Return (X, Y) of the center of cell containing provided text 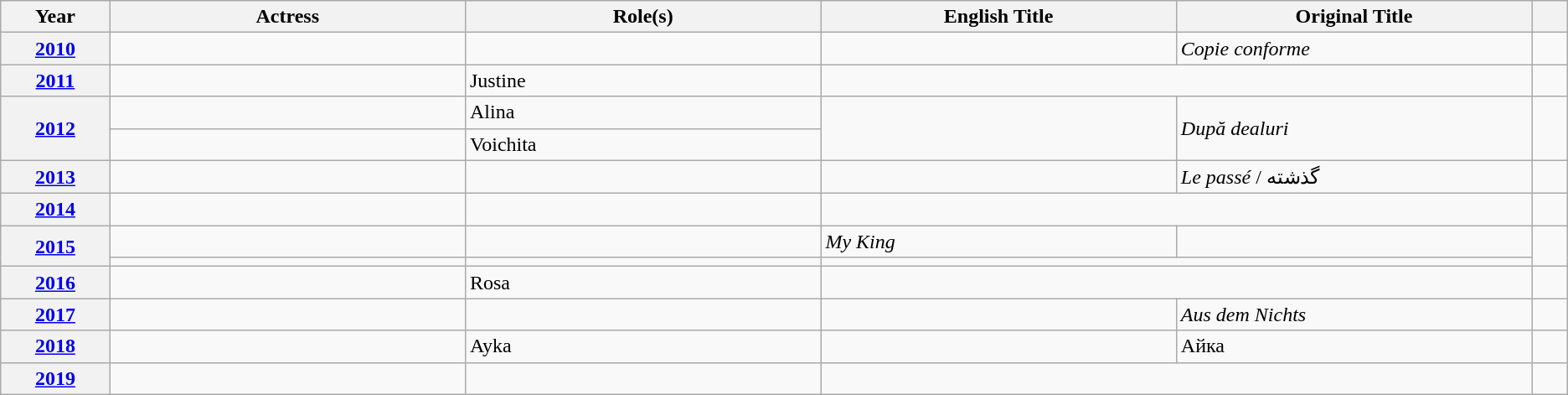
2018 (55, 346)
Copie conforme (1354, 49)
Айка (1354, 346)
Le passé / گذشته (1354, 177)
Year (55, 17)
2011 (55, 81)
Alina (642, 112)
2014 (55, 210)
2013 (55, 177)
2010 (55, 49)
2012 (55, 128)
2015 (55, 247)
2017 (55, 314)
Role(s) (642, 17)
Ayka (642, 346)
După dealuri (1354, 128)
Justine (642, 81)
My King (998, 242)
Voichita (642, 144)
Rosa (642, 283)
2019 (55, 378)
Aus dem Nichts (1354, 314)
2016 (55, 283)
Actress (287, 17)
Original Title (1354, 17)
English Title (998, 17)
